Provide the [x, y] coordinate of the cell's center where the given text is located.  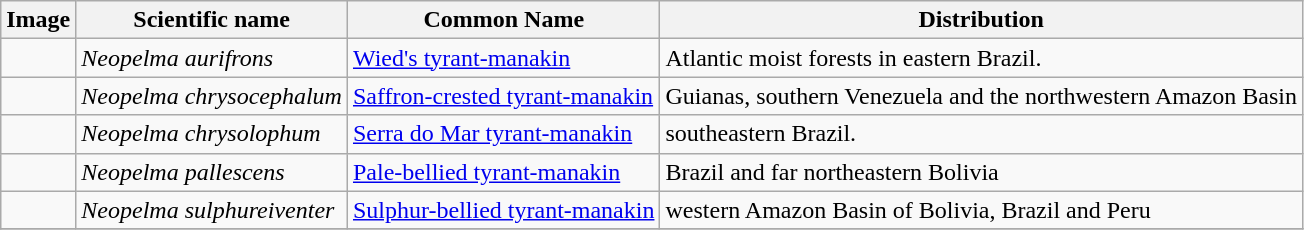
Neopelma chrysolophum [212, 134]
Neopelma aurifrons [212, 58]
Neopelma sulphureiventer [212, 210]
Sulphur-bellied tyrant-manakin [504, 210]
Saffron-crested tyrant-manakin [504, 96]
Distribution [981, 20]
Brazil and far northeastern Bolivia [981, 172]
Guianas, southern Venezuela and the northwestern Amazon Basin [981, 96]
Image [38, 20]
Scientific name [212, 20]
Common Name [504, 20]
Serra do Mar tyrant-manakin [504, 134]
western Amazon Basin of Bolivia, Brazil and Peru [981, 210]
Neopelma pallescens [212, 172]
Pale-bellied tyrant-manakin [504, 172]
southeastern Brazil. [981, 134]
Neopelma chrysocephalum [212, 96]
Atlantic moist forests in eastern Brazil. [981, 58]
Wied's tyrant-manakin [504, 58]
